From the cell containing the given text, extract its center point as [x, y] coordinate. 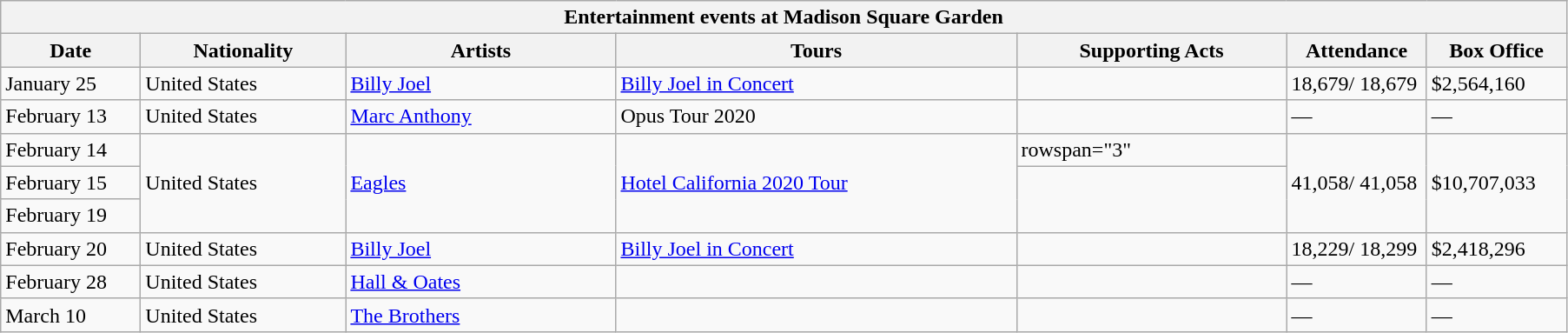
February 28 [71, 282]
$10,707,033 [1496, 183]
Hotel California 2020 Tour [817, 183]
Supporting Acts [1152, 50]
Marc Anthony [481, 117]
Opus Tour 2020 [817, 117]
The Brothers [481, 315]
February 19 [71, 216]
Artists [481, 50]
February 15 [71, 183]
Eagles [481, 183]
Attendance [1357, 50]
18,679/ 18,679 [1357, 83]
Entertainment events at Madison Square Garden [784, 17]
January 25 [71, 83]
$2,418,296 [1496, 249]
18,229/ 18,299 [1357, 249]
Box Office [1496, 50]
March 10 [71, 315]
Nationality [243, 50]
February 13 [71, 117]
rowspan="3" [1152, 150]
$2,564,160 [1496, 83]
February 14 [71, 150]
February 20 [71, 249]
41,058/ 41,058 [1357, 183]
Hall & Oates [481, 282]
Date [71, 50]
Tours [817, 50]
